Capture the cell that displays the provided text and extract its (X, Y) central coordinate. 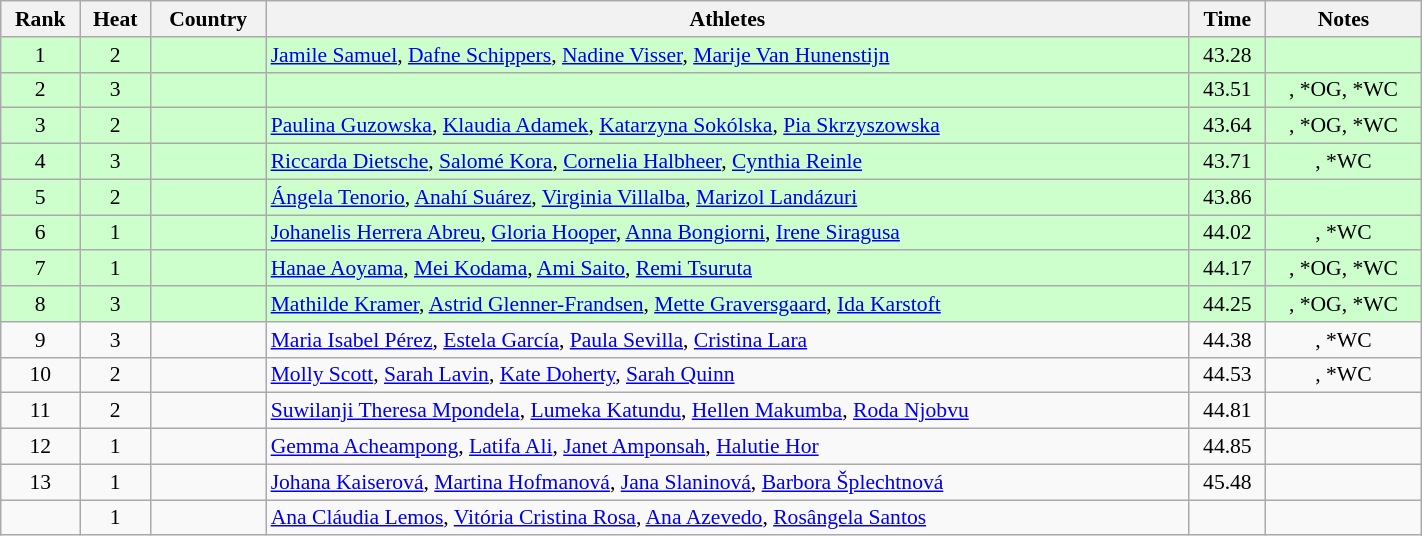
43.64 (1228, 126)
44.17 (1228, 269)
Notes (1344, 19)
Hanae Aoyama, Mei Kodama, Ami Saito, Remi Tsuruta (728, 269)
12 (40, 447)
Time (1228, 19)
9 (40, 340)
Heat (116, 19)
Suwilanji Theresa Mpondela, Lumeka Katundu, Hellen Makumba, Roda Njobvu (728, 411)
Johanelis Herrera Abreu, Gloria Hooper, Anna Bongiorni, Irene Siragusa (728, 233)
43.86 (1228, 197)
44.38 (1228, 340)
Paulina Guzowska, Klaudia Adamek, Katarzyna Sokólska, Pia Skrzyszowska (728, 126)
45.48 (1228, 482)
13 (40, 482)
43.51 (1228, 90)
44.02 (1228, 233)
6 (40, 233)
Riccarda Dietsche, Salomé Kora, Cornelia Halbheer, Cynthia Reinle (728, 162)
44.85 (1228, 447)
10 (40, 375)
5 (40, 197)
11 (40, 411)
Johana Kaiserová, Martina Hofmanová, Jana Slaninová, Barbora Šplechtnová (728, 482)
4 (40, 162)
44.25 (1228, 304)
Maria Isabel Pérez, Estela García, Paula Sevilla, Cristina Lara (728, 340)
7 (40, 269)
Jamile Samuel, Dafne Schippers, Nadine Visser, Marije Van Hunenstijn (728, 55)
Country (208, 19)
8 (40, 304)
Ángela Tenorio, Anahí Suárez, Virginia Villalba, Marizol Landázuri (728, 197)
Athletes (728, 19)
Molly Scott, Sarah Lavin, Kate Doherty, Sarah Quinn (728, 375)
43.28 (1228, 55)
Ana Cláudia Lemos, Vitória Cristina Rosa, Ana Azevedo, Rosângela Santos (728, 518)
Mathilde Kramer, Astrid Glenner-Frandsen, Mette Graversgaard, Ida Karstoft (728, 304)
Rank (40, 19)
44.81 (1228, 411)
43.71 (1228, 162)
Gemma Acheampong, Latifa Ali, Janet Amponsah, Halutie Hor (728, 447)
44.53 (1228, 375)
